Output the (x, y) coordinate of the center of the cell containing the given text.  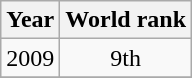
World rank (126, 20)
Year (30, 20)
2009 (30, 58)
9th (126, 58)
